Pinpoint the cell where the given text exists, returning its (X, Y) midpoint coordinate. 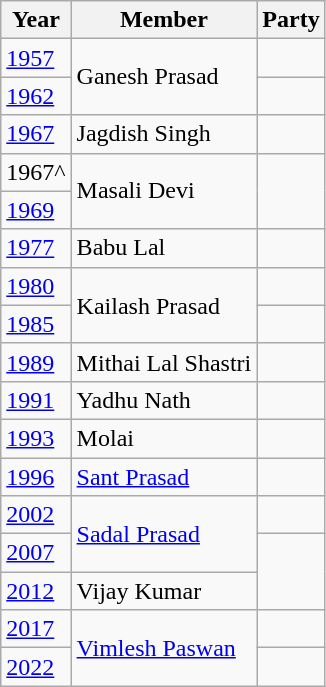
1996 (36, 477)
2002 (36, 515)
1967^ (36, 172)
1969 (36, 210)
1977 (36, 248)
1980 (36, 286)
Mithai Lal Shastri (164, 362)
2022 (36, 667)
Vimlesh Paswan (164, 648)
1967 (36, 134)
Member (164, 20)
Babu Lal (164, 248)
1993 (36, 438)
1962 (36, 96)
Ganesh Prasad (164, 77)
Yadhu Nath (164, 400)
Party (291, 20)
Sadal Prasad (164, 534)
Masali Devi (164, 191)
2017 (36, 629)
2007 (36, 553)
Vijay Kumar (164, 591)
Molai (164, 438)
Jagdish Singh (164, 134)
2012 (36, 591)
Kailash Prasad (164, 305)
1989 (36, 362)
Sant Prasad (164, 477)
1957 (36, 58)
Year (36, 20)
1985 (36, 324)
1991 (36, 400)
